Provide the [x, y] coordinate of the cell's center where the given text is located.  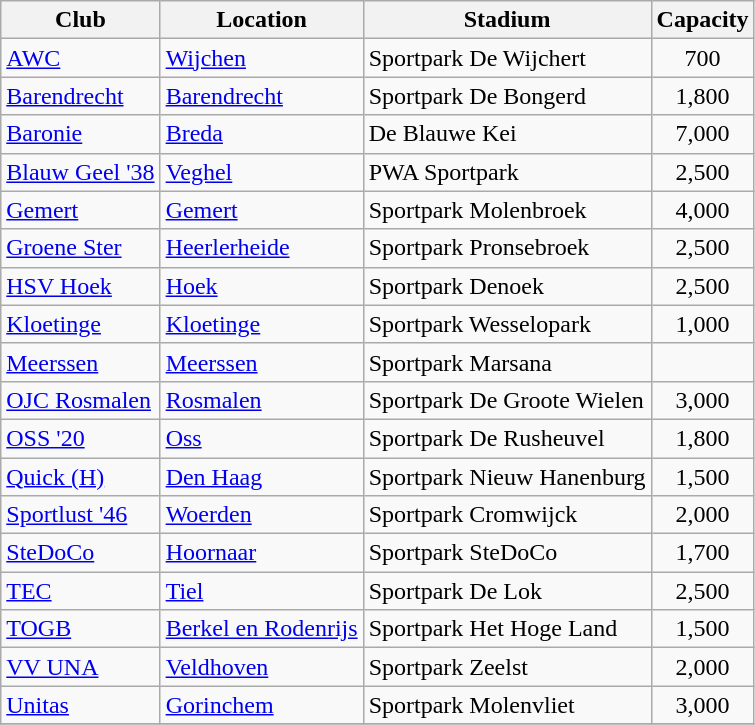
1,700 [702, 553]
PWA Sportpark [507, 172]
Sportpark Wesselopark [507, 324]
Sportlust '46 [80, 515]
Den Haag [262, 477]
Unitas [80, 705]
4,000 [702, 210]
VV UNA [80, 667]
TEC [80, 591]
7,000 [702, 134]
Gorinchem [262, 705]
Sportpark Cromwijck [507, 515]
Groene Ster [80, 248]
Hoek [262, 286]
AWC [80, 58]
Sportpark Pronsebroek [507, 248]
Location [262, 20]
HSV Hoek [80, 286]
Blauw Geel '38 [80, 172]
OJC Rosmalen [80, 400]
Sportpark Zeelst [507, 667]
Wijchen [262, 58]
Sportpark Denoek [507, 286]
Sportpark Nieuw Hanenburg [507, 477]
Baronie [80, 134]
Sportpark SteDoCo [507, 553]
700 [702, 58]
Veghel [262, 172]
Sportpark De Wijchert [507, 58]
Hoornaar [262, 553]
Sportpark De Lok [507, 591]
Berkel en Rodenrijs [262, 629]
Oss [262, 438]
Sportpark De Groote Wielen [507, 400]
Tiel [262, 591]
Sportpark Het Hoge Land [507, 629]
Rosmalen [262, 400]
Quick (H) [80, 477]
Veldhoven [262, 667]
Sportpark De Rusheuvel [507, 438]
Sportpark Marsana [507, 362]
TOGB [80, 629]
Breda [262, 134]
Stadium [507, 20]
Capacity [702, 20]
SteDoCo [80, 553]
Woerden [262, 515]
Club [80, 20]
Sportpark Molenvliet [507, 705]
Sportpark De Bongerd [507, 96]
Heerlerheide [262, 248]
De Blauwe Kei [507, 134]
OSS '20 [80, 438]
1,000 [702, 324]
Sportpark Molenbroek [507, 210]
